Scan for the cell matching the given text and deliver its (x, y) coordinate at center. 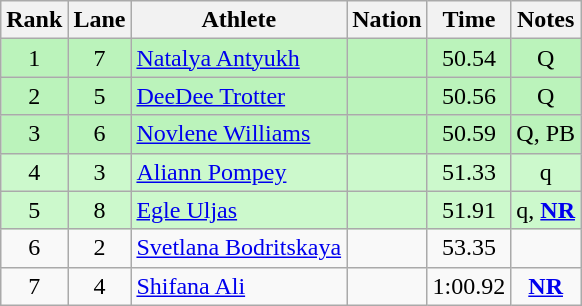
51.91 (469, 210)
50.59 (469, 134)
Natalya Antyukh (239, 58)
50.54 (469, 58)
Egle Uljas (239, 210)
NR (546, 286)
Time (469, 20)
1:00.92 (469, 286)
Rank (34, 20)
Aliann Pompey (239, 172)
Novlene Williams (239, 134)
50.56 (469, 96)
q (546, 172)
53.35 (469, 248)
Lane (100, 20)
DeeDee Trotter (239, 96)
Athlete (239, 20)
Shifana Ali (239, 286)
q, NR (546, 210)
Q, PB (546, 134)
1 (34, 58)
Svetlana Bodritskaya (239, 248)
Notes (546, 20)
51.33 (469, 172)
Nation (387, 20)
8 (100, 210)
